Find where the given text appears and provide that cell's center as [X, Y] coordinate. 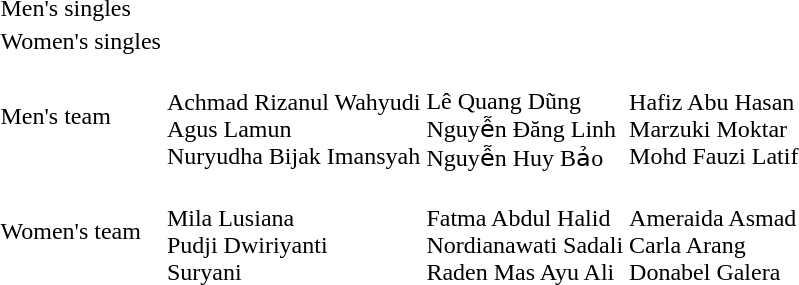
Achmad Rizanul WahyudiAgus LamunNuryudha Bijak Imansyah [294, 116]
Lê Quang DũngNguyễn Đăng LinhNguyễn Huy Bảo [525, 116]
